Detect which cell encompasses the target text, then output its (X, Y) center coordinate. 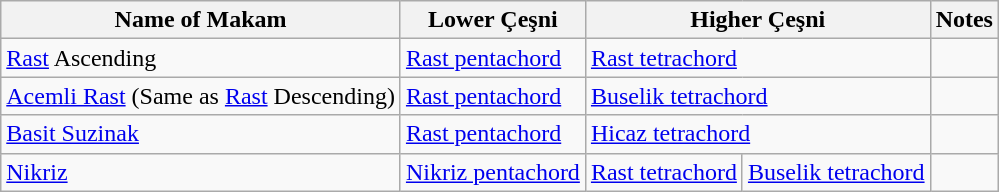
Acemli Rast (Same as Rast Descending) (201, 96)
Higher Çeşni (758, 20)
Nikriz (201, 172)
Rast Ascending (201, 58)
Basit Suzinak (201, 134)
Notes (964, 20)
Name of Makam (201, 20)
Hicaz tetrachord (758, 134)
Nikriz pentachord (492, 172)
Lower Çeşni (492, 20)
